Determine the (x, y) coordinate at the center of the cell enclosing the given text.  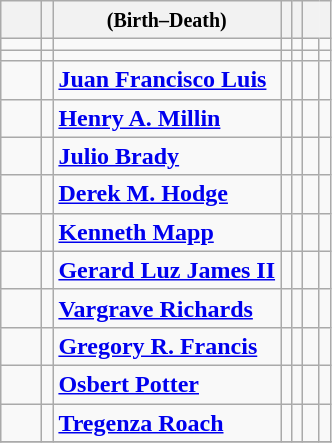
Gregory R. Francis (167, 346)
Derek M. Hodge (167, 194)
Gerard Luz James II (167, 270)
Vargrave Richards (167, 308)
Osbert Potter (167, 384)
Juan Francisco Luis (167, 80)
Henry A. Millin (167, 118)
Kenneth Mapp (167, 232)
Julio Brady (167, 156)
(Birth–Death) (167, 20)
Tregenza Roach (167, 423)
